Locate the cell with the specified text and output its (x, y) center coordinate. 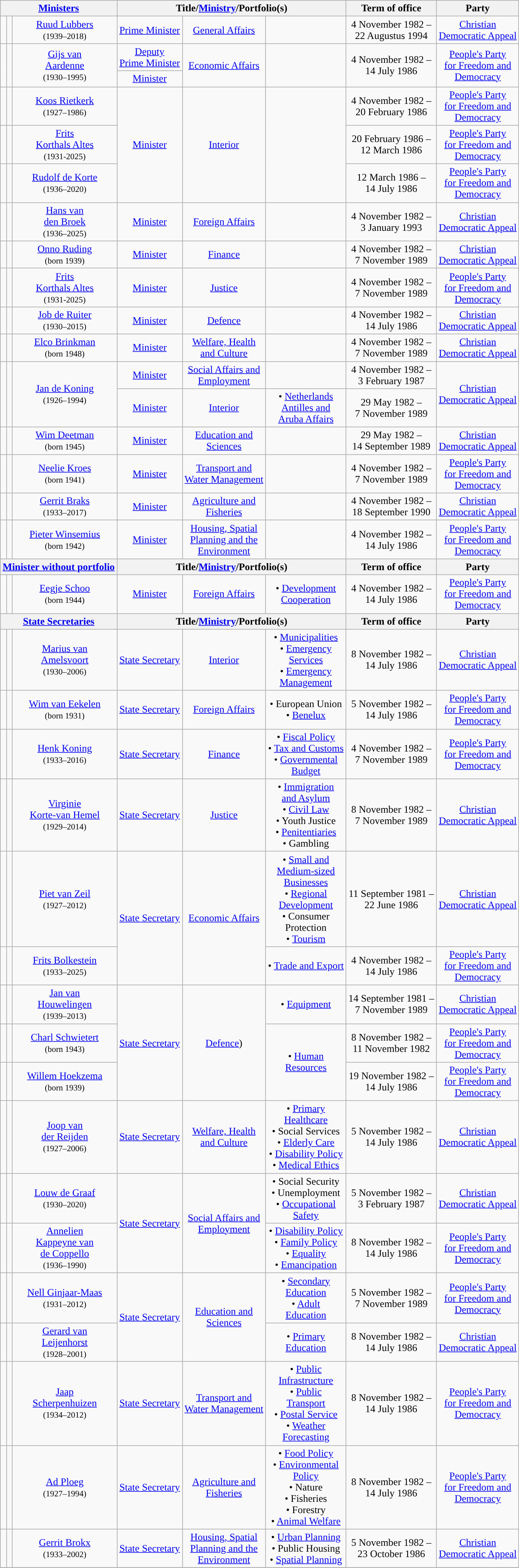
Pieter Winsemius (born 1942) (65, 540)
19 November 1982 – 14 July 1986 (391, 1082)
29 May 1982 – 7 November 1989 (391, 408)
14 September 1981 – 7 November 1989 (391, 1004)
Jan de Koning (1926–1994) (65, 394)
12 March 1986 – 14 July 1986 (391, 183)
4 November 1982 – 3 January 1993 (391, 222)
• Social Security • Unemployment • Occupational Safety (306, 1198)
Piet van Zeil (1927–2012) (65, 899)
• Public Infrastructure • Public Transport • Postal Service • Weather Forecasting (306, 1403)
Deputy Prime Minister (150, 57)
• Municipalities • Emergency Services • Emergency Management (306, 660)
• Primary Healthcare • Social Services • Elderly Care • Disability Policy • Medical Ethics (306, 1137)
Gerard van Leijenhorst (1928–2001) (65, 1342)
5 November 1982 – 3 February 1987 (391, 1198)
Ad Ploeg (1927–1994) (65, 1487)
State Secretaries (59, 621)
• Development Cooperation (306, 594)
Wim van Eekelen (born 1931) (65, 710)
Koos Rietkerk (1927–1986) (65, 106)
Henk Koning (1933–2016) (65, 754)
• Food Policy • Environmental Policy • Nature • Fisheries • Forestry • Animal Welfare (306, 1487)
4 November 1982 – 22 Augustus 1994 (391, 30)
Charl Schwietert (born 1943) (65, 1043)
• Small and Medium-sized Businesses • Regional Development • Consumer Protection • Tourism (306, 899)
• Primary Education (306, 1342)
Ministers (59, 8)
Louw de Graaf (1930–2020) (65, 1198)
Jaap Scherpenhuizen (1934–2012) (65, 1403)
29 May 1982 – 14 September 1989 (391, 441)
20 February 1986 – 12 March 1986 (391, 145)
Minister without portfolio (59, 567)
• Human Resources (306, 1062)
Joop van der Reijden (1927–2006) (65, 1137)
• Immigration and Asylum • Civil Law • Youth Justice • Penitentiaries • Gambling (306, 815)
4 November 1982 – 18 September 1990 (391, 507)
Marius van Amelsvoort (1930–2006) (65, 660)
Defence) (224, 1043)
Onno Ruding (born 1939) (65, 255)
Defence (224, 320)
Willem Hoekzema (born 1939) (65, 1082)
Nell Ginjaar-Maas (1931–2012) (65, 1298)
Frits Bolkestein (1933–2025) (65, 966)
Neelie Kroes (born 1941) (65, 474)
• Secondary Education • Adult Education (306, 1298)
Job de Ruiter (1930–2015) (65, 320)
Eegje Schoo (born 1944) (65, 594)
Annelien Kappeyne van de Coppello (1936–1990) (65, 1248)
• Fiscal Policy • Tax and Customs • Governmental Budget (306, 754)
Gerrit Brokx (1933–2002) (65, 1548)
Jan van Houwelingen (1939–2013) (65, 1004)
• Trade and Export (306, 966)
11 September 1981 – 22 June 1986 (391, 899)
Gerrit Braks (1933–2017) (65, 507)
5 November 1982 – 7 November 1989 (391, 1298)
Prime Minister (150, 30)
4 November 1982 – 3 February 1987 (391, 375)
8 November 1982 – 11 November 1982 (391, 1043)
• Urban Planning • Public Housing • Spatial Planning (306, 1548)
8 November 1982 – 7 November 1989 (391, 815)
Rudolf de Korte (1936–2020) (65, 183)
5 November 1982 – 23 October 1986 (391, 1548)
General Affairs (224, 30)
Wim Deetman (born 1945) (65, 441)
Virginie Korte-van Hemel (1929–2014) (65, 815)
Gijs van Aardenne (1930–1995) (65, 65)
Elco Brinkman (born 1948) (65, 348)
• European Union • Benelux (306, 710)
Hans van den Broek (1936–2025) (65, 222)
• Disability Policy • Family Policy • Equality • Emancipation (306, 1248)
Ruud Lubbers (1939–2018) (65, 30)
• Equipment (306, 1004)
4 November 1982 – 20 February 1986 (391, 106)
• Netherlands Antilles and Aruba Affairs (306, 408)
